Determine the (x, y) coordinate at the center of the cell enclosing the given text.  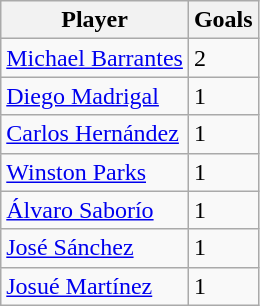
Diego Madrigal (95, 96)
Álvaro Saborío (95, 210)
2 (223, 58)
Winston Parks (95, 172)
Player (95, 20)
Josué Martínez (95, 286)
Goals (223, 20)
José Sánchez (95, 248)
Carlos Hernández (95, 134)
Michael Barrantes (95, 58)
